Locate the cell with the specified text and output its [x, y] center coordinate. 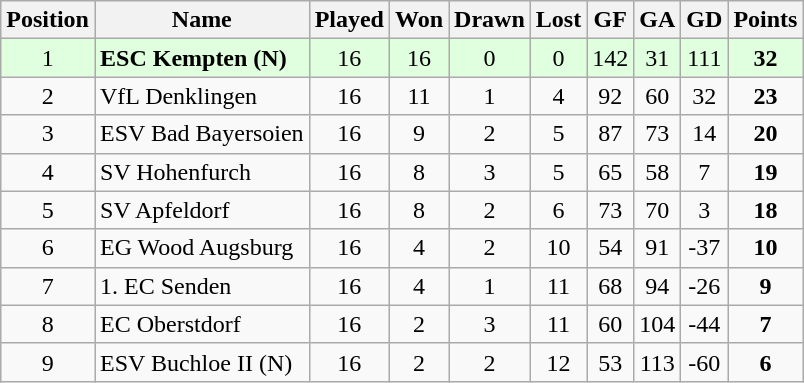
23 [766, 96]
Position [48, 20]
-60 [704, 362]
58 [658, 172]
EC Oberstdorf [202, 324]
18 [766, 210]
65 [610, 172]
SV Apfeldorf [202, 210]
VfL Denklingen [202, 96]
GD [704, 20]
111 [704, 58]
53 [610, 362]
Played [349, 20]
113 [658, 362]
94 [658, 286]
Points [766, 20]
12 [558, 362]
142 [610, 58]
Won [418, 20]
Drawn [490, 20]
91 [658, 248]
14 [704, 134]
-44 [704, 324]
20 [766, 134]
54 [610, 248]
70 [658, 210]
31 [658, 58]
92 [610, 96]
-37 [704, 248]
68 [610, 286]
ESC Kempten (N) [202, 58]
SV Hohenfurch [202, 172]
EG Wood Augsburg [202, 248]
ESV Buchloe II (N) [202, 362]
19 [766, 172]
Lost [558, 20]
1. EC Senden [202, 286]
GF [610, 20]
104 [658, 324]
Name [202, 20]
ESV Bad Bayersoien [202, 134]
-26 [704, 286]
GA [658, 20]
87 [610, 134]
